Return [x, y] of the center of cell containing provided text 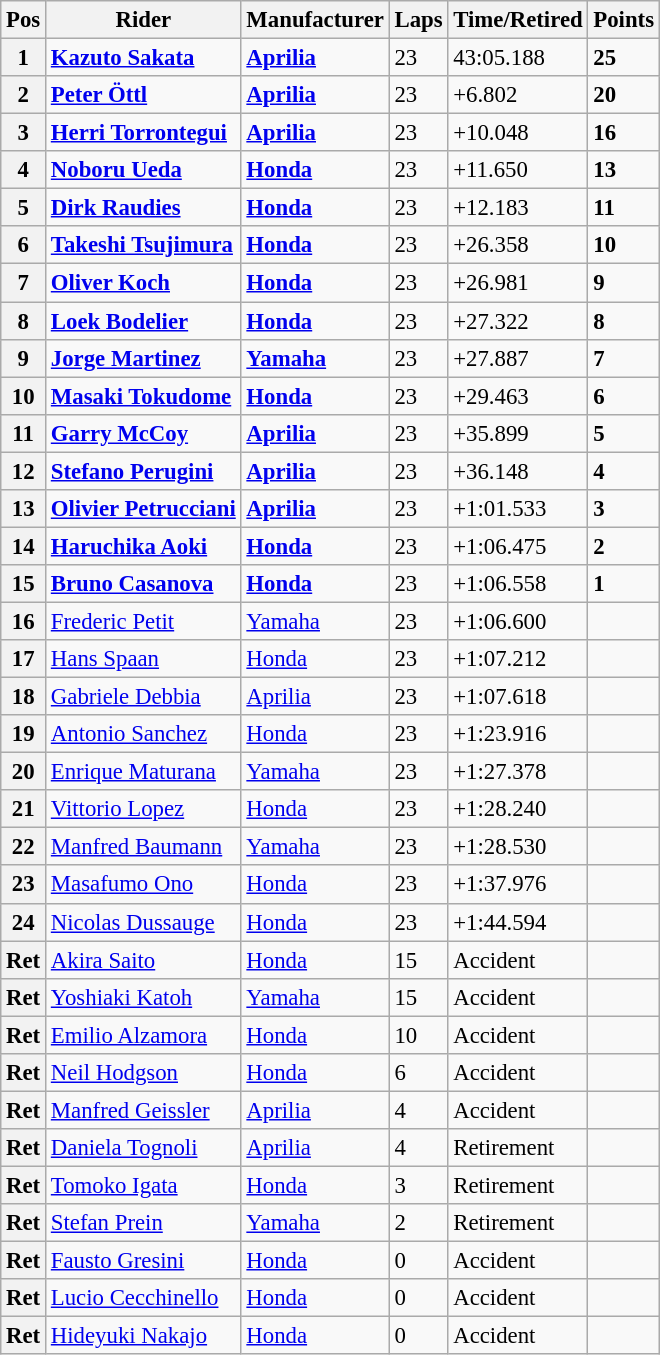
+36.148 [518, 471]
+29.463 [518, 396]
+26.358 [518, 245]
Antonio Sanchez [144, 734]
Vittorio Lopez [144, 809]
Manufacturer [315, 20]
Hideyuki Nakajo [144, 1336]
19 [24, 734]
Fausto Gresini [144, 1261]
+1:28.530 [518, 847]
+1:07.618 [518, 697]
+1:28.240 [518, 809]
Tomoko Igata [144, 1185]
Yoshiaki Katoh [144, 997]
Emilio Alzamora [144, 1035]
21 [24, 809]
+6.802 [518, 95]
18 [24, 697]
Manfred Geissler [144, 1110]
Frederic Petit [144, 621]
Herri Torrontegui [144, 133]
22 [24, 847]
Nicolas Dussauge [144, 922]
12 [24, 471]
+1:06.558 [518, 584]
Masafumo Ono [144, 885]
+1:06.600 [518, 621]
+26.981 [518, 283]
Hans Spaan [144, 659]
Neil Hodgson [144, 1073]
Bruno Casanova [144, 584]
Peter Öttl [144, 95]
+1:23.916 [518, 734]
Noboru Ueda [144, 170]
Stefano Perugini [144, 471]
25 [624, 58]
Oliver Koch [144, 283]
Akira Saito [144, 960]
Points [624, 20]
Laps [418, 20]
+11.650 [518, 170]
Gabriele Debbia [144, 697]
+27.322 [518, 321]
Time/Retired [518, 20]
+35.899 [518, 433]
+1:01.533 [518, 509]
Olivier Petrucciani [144, 509]
Garry McCoy [144, 433]
Loek Bodelier [144, 321]
Stefan Prein [144, 1223]
Kazuto Sakata [144, 58]
17 [24, 659]
Rider [144, 20]
14 [24, 546]
Haruchika Aoki [144, 546]
+1:37.976 [518, 885]
Jorge Martinez [144, 358]
+27.887 [518, 358]
+1:44.594 [518, 922]
+1:27.378 [518, 772]
+1:07.212 [518, 659]
Dirk Raudies [144, 208]
Lucio Cecchinello [144, 1298]
+12.183 [518, 208]
24 [24, 922]
Daniela Tognoli [144, 1148]
Takeshi Tsujimura [144, 245]
Pos [24, 20]
Enrique Maturana [144, 772]
43:05.188 [518, 58]
+1:06.475 [518, 546]
Manfred Baumann [144, 847]
Masaki Tokudome [144, 396]
+10.048 [518, 133]
